Capture the cell that displays the provided text and extract its [X, Y] central coordinate. 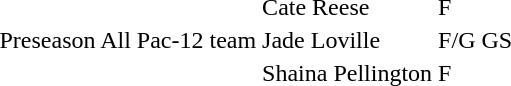
Jade Loville [348, 40]
F/G [457, 40]
